Scan for the cell matching the given text and deliver its (x, y) coordinate at center. 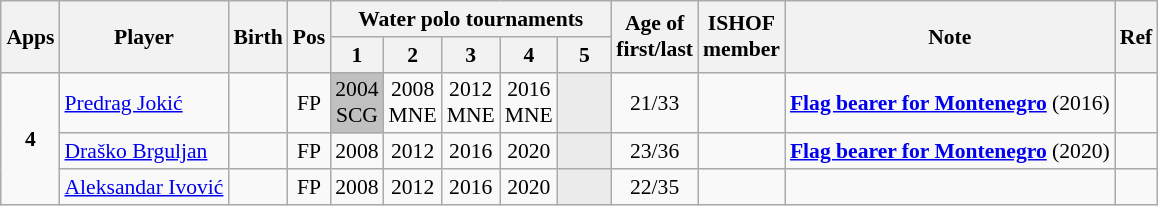
Predrag Jokić (144, 102)
2 (413, 55)
Water polo tournaments (470, 19)
21/33 (654, 102)
Flag bearer for Montenegro (2016) (950, 102)
1 (356, 55)
2016MNE (529, 102)
22/35 (654, 187)
3 (471, 55)
Apps (30, 36)
Ref (1136, 36)
2004SCG (356, 102)
2012MNE (471, 102)
Draško Brguljan (144, 152)
ISHOFmember (742, 36)
23/36 (654, 152)
Age offirst/last (654, 36)
Pos (310, 36)
Aleksandar Ivović (144, 187)
2008MNE (413, 102)
Flag bearer for Montenegro (2020) (950, 152)
5 (584, 55)
Note (950, 36)
Birth (258, 36)
Player (144, 36)
